For the text-containing cell, return its midpoint in [X, Y] coordinate format. 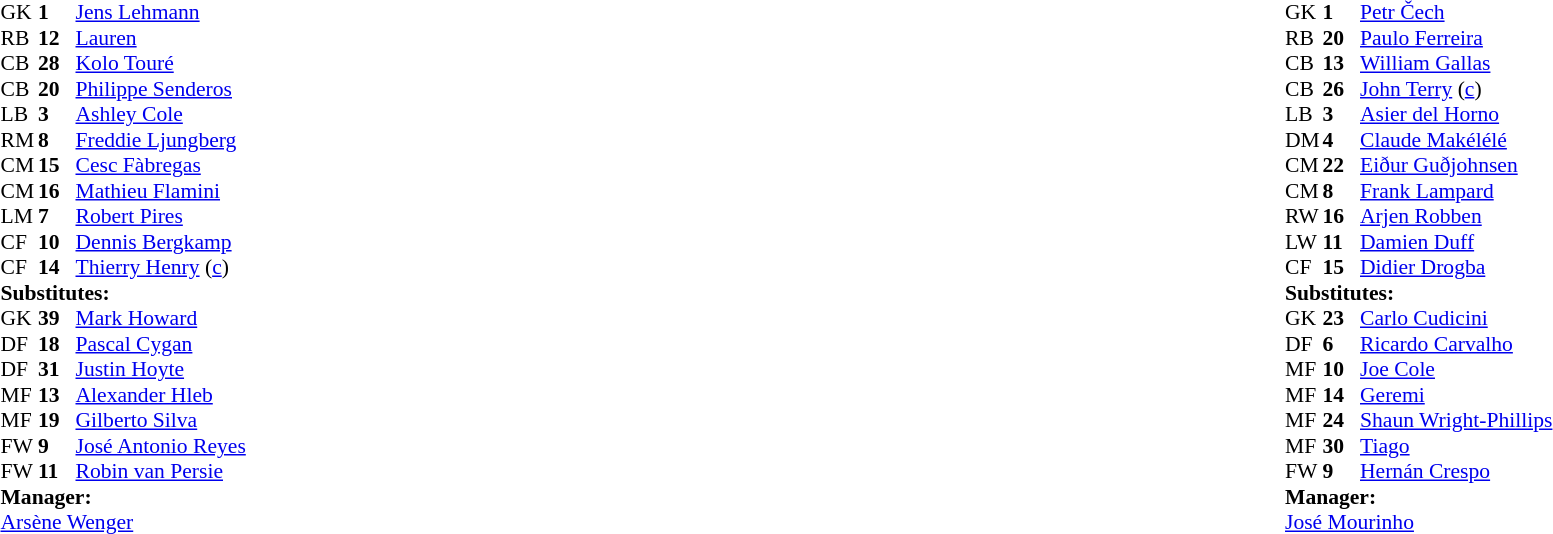
Damien Duff [1456, 242]
Philippe Senderos [161, 89]
Freddie Ljungberg [161, 140]
30 [1342, 446]
Eiður Guðjohnsen [1456, 165]
Pascal Cygan [161, 344]
LW [1304, 242]
19 [57, 421]
Alexander Hleb [161, 395]
6 [1342, 344]
22 [1342, 165]
Arjen Robben [1456, 217]
Carlo Cudicini [1456, 319]
RW [1304, 217]
Cesc Fàbregas [161, 165]
Mark Howard [161, 319]
Geremi [1456, 395]
Robin van Persie [161, 471]
Robert Pires [161, 217]
Jens Lehmann [161, 13]
39 [57, 319]
7 [57, 217]
Gilberto Silva [161, 421]
Claude Makélélé [1456, 140]
12 [57, 38]
Kolo Touré [161, 63]
Tiago [1456, 446]
LM [19, 217]
Ashley Cole [161, 115]
Paulo Ferreira [1456, 38]
18 [57, 344]
23 [1342, 319]
28 [57, 63]
RM [19, 140]
Didier Drogba [1456, 267]
Joe Cole [1456, 369]
26 [1342, 89]
4 [1342, 140]
Hernán Crespo [1456, 471]
William Gallas [1456, 63]
DM [1304, 140]
José Antonio Reyes [161, 446]
31 [57, 369]
Frank Lampard [1456, 191]
Dennis Bergkamp [161, 242]
Ricardo Carvalho [1456, 344]
Thierry Henry (c) [161, 267]
Shaun Wright-Phillips [1456, 421]
Lauren [161, 38]
Asier del Horno [1456, 115]
Mathieu Flamini [161, 191]
John Terry (c) [1456, 89]
Petr Čech [1456, 13]
24 [1342, 421]
Justin Hoyte [161, 369]
